Determine the [X, Y] coordinate at the center of the cell enclosing the given text.  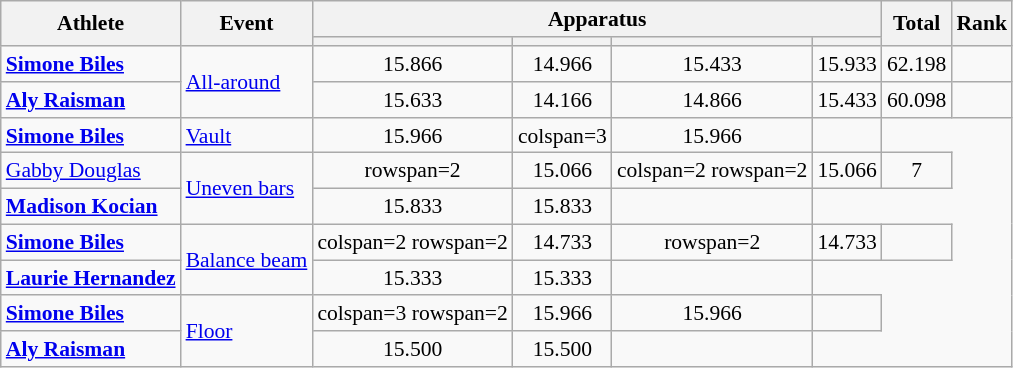
14.966 [562, 64]
colspan=3 [562, 136]
Uneven bars [247, 188]
15.933 [846, 64]
Event [247, 24]
14.866 [712, 100]
Apparatus [597, 19]
15.633 [412, 100]
Athlete [91, 24]
Madison Kocian [91, 207]
colspan=3 rowspan=2 [412, 314]
15.866 [412, 64]
All-around [247, 82]
Vault [247, 136]
Total [916, 24]
60.098 [916, 100]
Rank [982, 24]
Floor [247, 332]
Laurie Hernandez [91, 278]
62.198 [916, 64]
7 [916, 171]
Gabby Douglas [91, 171]
Balance beam [247, 260]
14.166 [562, 100]
